Capture the cell that displays the provided text and extract its (X, Y) central coordinate. 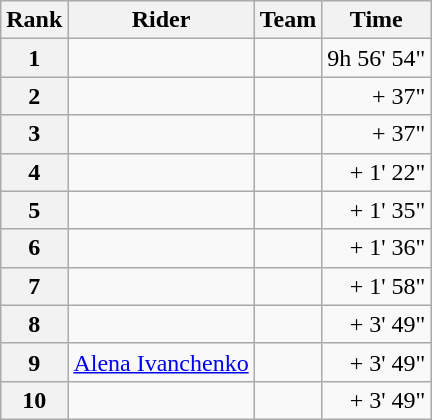
5 (34, 210)
9h 56' 54" (376, 58)
10 (34, 400)
7 (34, 286)
8 (34, 324)
3 (34, 134)
+ 1' 58" (376, 286)
9 (34, 362)
Alena Ivanchenko (161, 362)
Team (288, 20)
+ 1' 35" (376, 210)
Time (376, 20)
Rank (34, 20)
4 (34, 172)
1 (34, 58)
+ 1' 22" (376, 172)
Rider (161, 20)
2 (34, 96)
+ 1' 36" (376, 248)
6 (34, 248)
